Capture the cell that displays the provided text and extract its [x, y] central coordinate. 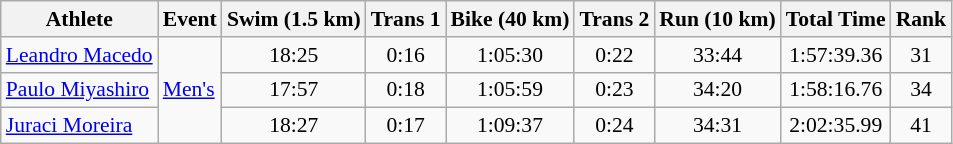
18:25 [294, 55]
Trans 2 [614, 19]
2:02:35.99 [836, 126]
Men's [190, 90]
0:23 [614, 90]
0:18 [406, 90]
Event [190, 19]
Run (10 km) [717, 19]
Bike (40 km) [510, 19]
Leandro Macedo [80, 55]
Total Time [836, 19]
34:31 [717, 126]
41 [922, 126]
0:24 [614, 126]
Paulo Miyashiro [80, 90]
Juraci Moreira [80, 126]
1:09:37 [510, 126]
0:22 [614, 55]
34:20 [717, 90]
1:58:16.76 [836, 90]
34 [922, 90]
1:57:39.36 [836, 55]
1:05:30 [510, 55]
Trans 1 [406, 19]
0:17 [406, 126]
Swim (1.5 km) [294, 19]
33:44 [717, 55]
17:57 [294, 90]
1:05:59 [510, 90]
Athlete [80, 19]
Rank [922, 19]
31 [922, 55]
18:27 [294, 126]
0:16 [406, 55]
